Determine the (X, Y) coordinate at the center of the cell enclosing the given text.  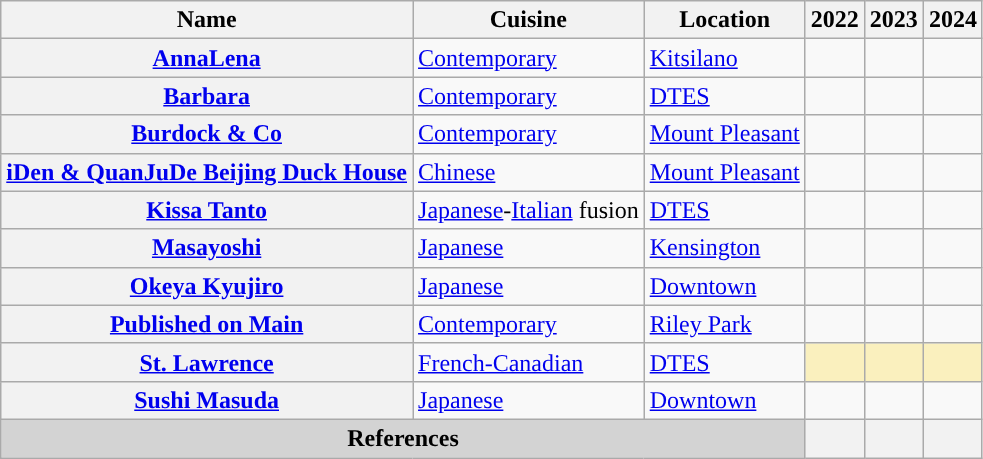
Kissa Tanto (207, 210)
Published on Main (207, 324)
Masayoshi (207, 248)
Riley Park (724, 324)
Sushi Masuda (207, 400)
2024 (952, 20)
Japanese-Italian fusion (529, 210)
St. Lawrence (207, 362)
iDen & QuanJuDe Beijing Duck House (207, 172)
Location (724, 20)
Chinese (529, 172)
Name (207, 20)
Kitsilano (724, 58)
Okeya Kyujiro (207, 286)
Barbara (207, 96)
References (403, 438)
2023 (894, 20)
Burdock & Co (207, 134)
Cuisine (529, 20)
French-Canadian (529, 362)
AnnaLena (207, 58)
2022 (834, 20)
Kensington (724, 248)
